Find where the given text appears and provide that cell's center as [x, y] coordinate. 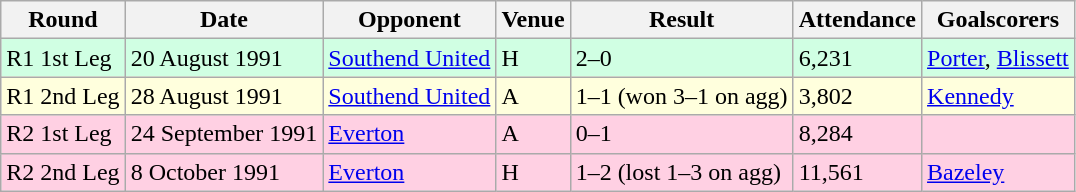
6,231 [857, 58]
8 October 1991 [224, 172]
11,561 [857, 172]
Porter, Blissett [998, 58]
R1 1st Leg [63, 58]
2–0 [682, 58]
R2 2nd Leg [63, 172]
Bazeley [998, 172]
Kennedy [998, 96]
1–2 (lost 1–3 on agg) [682, 172]
Venue [533, 20]
Goalscorers [998, 20]
24 September 1991 [224, 134]
Opponent [410, 20]
Date [224, 20]
8,284 [857, 134]
Result [682, 20]
Attendance [857, 20]
R1 2nd Leg [63, 96]
1–1 (won 3–1 on agg) [682, 96]
Round [63, 20]
3,802 [857, 96]
28 August 1991 [224, 96]
0–1 [682, 134]
20 August 1991 [224, 58]
R2 1st Leg [63, 134]
